Output the [X, Y] coordinate of the center of the cell containing the given text.  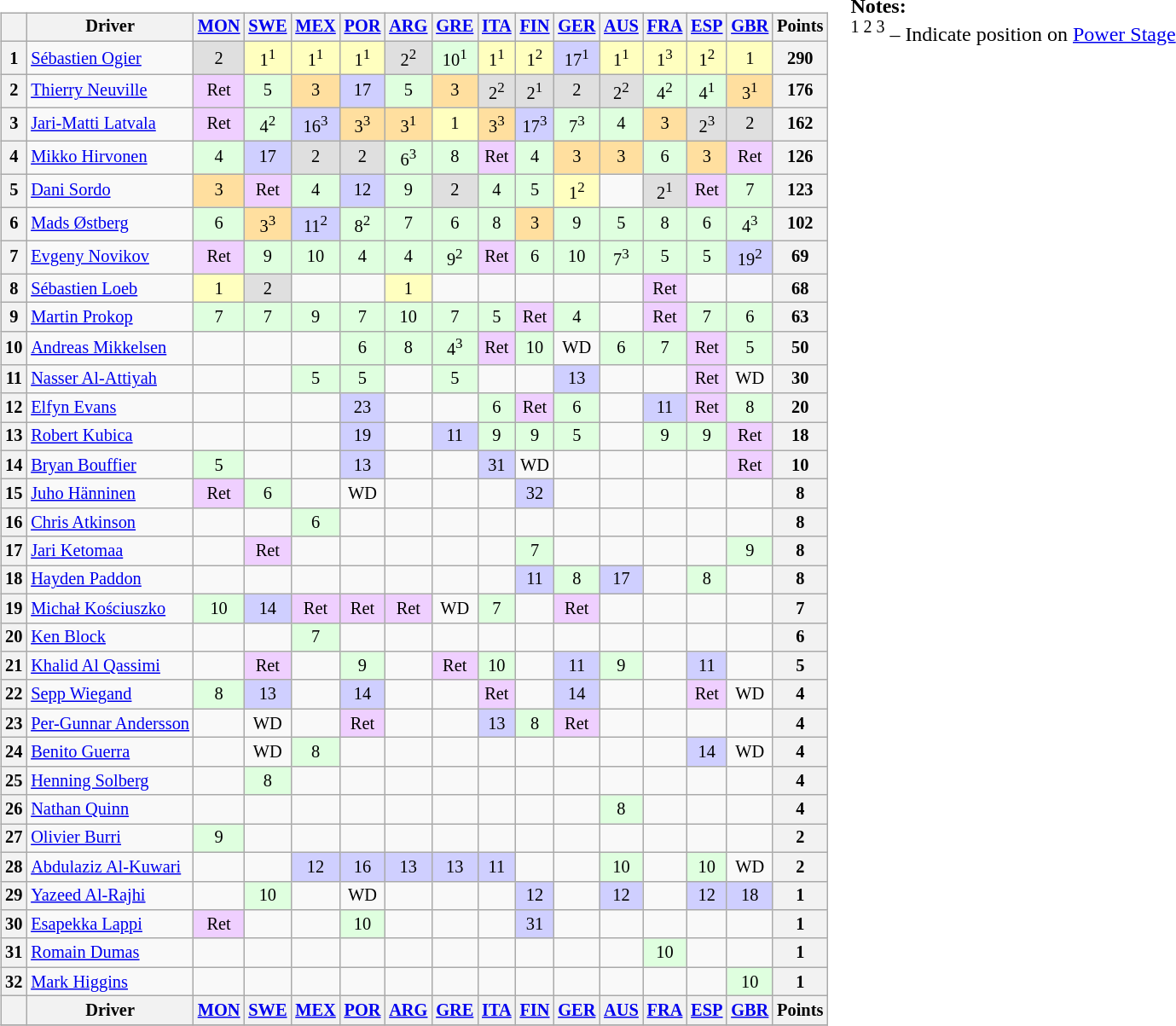
Robert Kubica [110, 437]
68 [800, 288]
Hayden Paddon [110, 580]
Romain Dumas [110, 953]
Yazeed Al-Rajhi [110, 896]
290 [800, 58]
163 [316, 125]
Sepp Wiegand [110, 694]
Evgeny Novikov [110, 258]
Michał Kościuszko [110, 608]
92 [455, 258]
27 [14, 838]
Jari Ketomaa [110, 551]
Per-Gunnar Andersson [110, 723]
Benito Guerra [110, 752]
Nasser Al-Attiyah [110, 379]
Mikko Hirvonen [110, 157]
Juho Hänninen [110, 494]
162 [800, 125]
Mark Higgins [110, 982]
Sébastien Loeb [110, 288]
Jari-Matti Latvala [110, 125]
Chris Atkinson [110, 523]
126 [800, 157]
Henning Solberg [110, 780]
Sébastien Ogier [110, 58]
176 [800, 90]
112 [316, 223]
Esapekka Lappi [110, 925]
29 [14, 896]
69 [800, 258]
28 [14, 867]
173 [536, 125]
82 [363, 223]
Elfyn Evans [110, 408]
Martin Prokop [110, 317]
192 [750, 258]
Olivier Burri [110, 838]
101 [455, 58]
Andreas Mikkelsen [110, 348]
123 [800, 191]
Ken Block [110, 637]
25 [14, 780]
171 [576, 58]
Dani Sordo [110, 191]
26 [14, 809]
102 [800, 223]
Thierry Neuville [110, 90]
Abdulaziz Al-Kuwari [110, 867]
50 [800, 348]
Mads Østberg [110, 223]
Bryan Bouffier [110, 465]
24 [14, 752]
Khalid Al Qassimi [110, 666]
41 [706, 90]
15 [14, 494]
Nathan Quinn [110, 809]
